Output the (X, Y) coordinate of the center of the cell containing the given text.  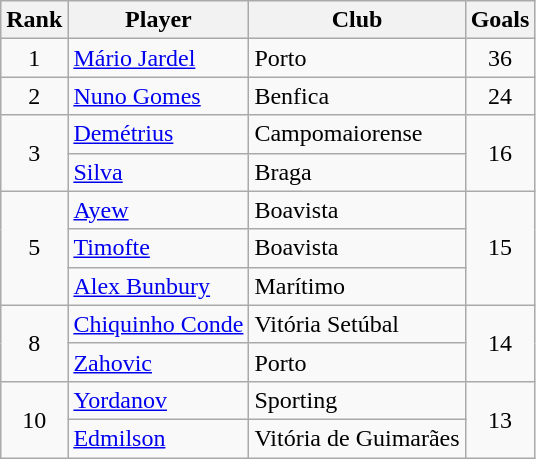
Yordanov (158, 400)
Mário Jardel (158, 58)
Nuno Gomes (158, 96)
Timofte (158, 248)
Ayew (158, 210)
Chiquinho Conde (158, 324)
14 (500, 343)
Vitória Setúbal (357, 324)
2 (34, 96)
15 (500, 248)
Club (357, 20)
Sporting (357, 400)
24 (500, 96)
Alex Bunbury (158, 286)
Vitória de Guimarães (357, 438)
5 (34, 248)
16 (500, 153)
Benfica (357, 96)
Marítimo (357, 286)
Edmilson (158, 438)
Braga (357, 172)
10 (34, 419)
Player (158, 20)
Zahovic (158, 362)
3 (34, 153)
Demétrius (158, 134)
Rank (34, 20)
1 (34, 58)
8 (34, 343)
36 (500, 58)
13 (500, 419)
Campomaiorense (357, 134)
Silva (158, 172)
Goals (500, 20)
